Locate the cell with the specified text and output its (X, Y) center coordinate. 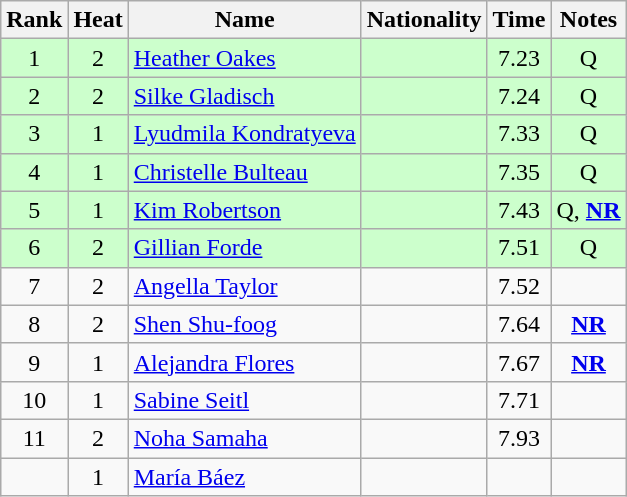
7.33 (519, 134)
Angella Taylor (244, 286)
3 (34, 134)
7.23 (519, 58)
Alejandra Flores (244, 362)
Rank (34, 20)
6 (34, 248)
Heat (98, 20)
8 (34, 324)
7.67 (519, 362)
Nationality (424, 20)
Kim Robertson (244, 210)
María Báez (244, 477)
Shen Shu-foog (244, 324)
Silke Gladisch (244, 96)
Time (519, 20)
7 (34, 286)
5 (34, 210)
10 (34, 400)
Notes (588, 20)
7.52 (519, 286)
7.64 (519, 324)
Sabine Seitl (244, 400)
Gillian Forde (244, 248)
4 (34, 172)
7.43 (519, 210)
Name (244, 20)
11 (34, 438)
Q, NR (588, 210)
7.51 (519, 248)
Heather Oakes (244, 58)
9 (34, 362)
7.93 (519, 438)
7.71 (519, 400)
7.24 (519, 96)
Lyudmila Kondratyeva (244, 134)
Noha Samaha (244, 438)
Christelle Bulteau (244, 172)
7.35 (519, 172)
